Output the [X, Y] coordinate of the center of the cell containing the given text.  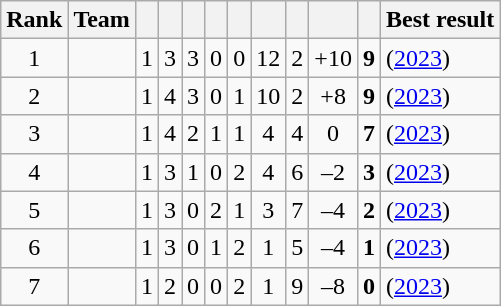
–2 [334, 172]
10 [268, 96]
+8 [334, 96]
12 [268, 58]
Best result [440, 20]
+10 [334, 58]
Rank [34, 20]
–8 [334, 286]
Team [102, 20]
